Search for the cell housing the specified text and yield its (x, y) center coordinate. 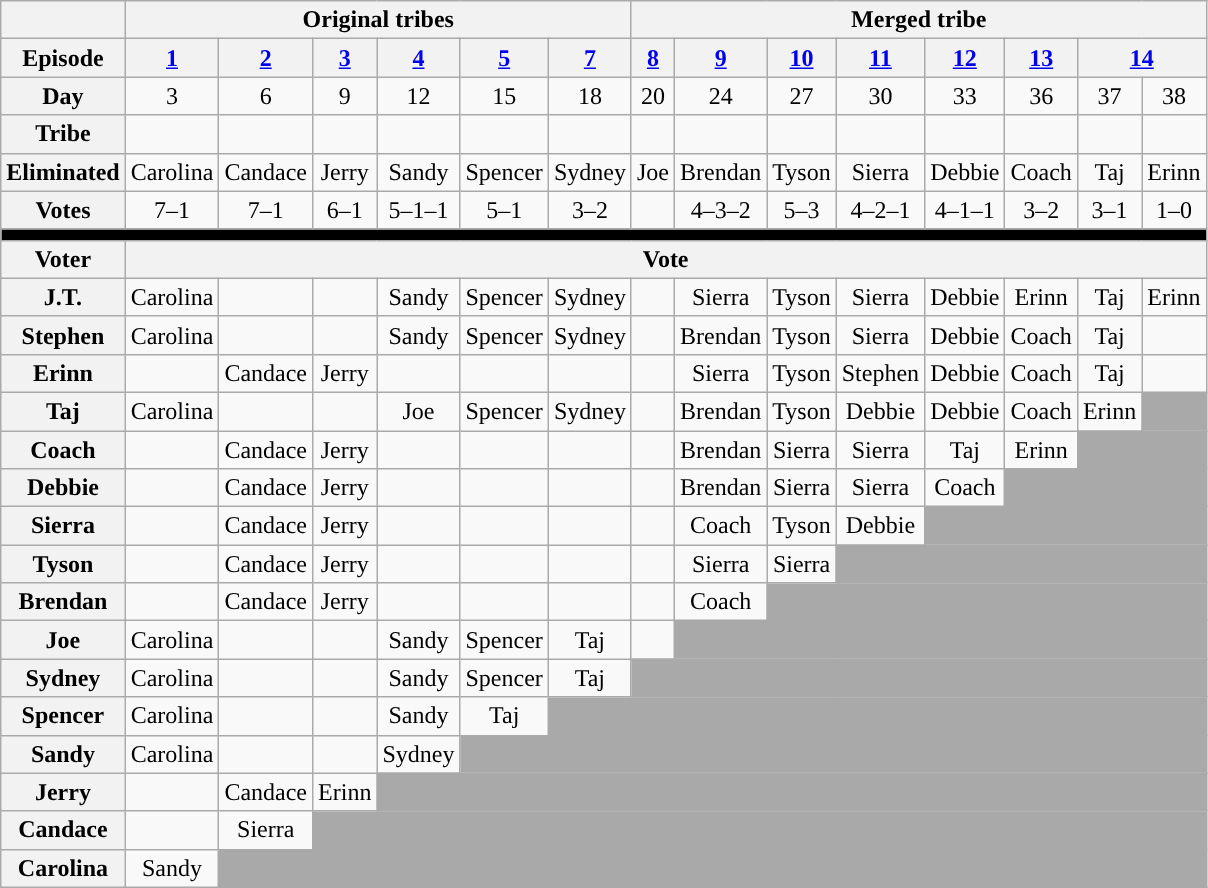
1 (172, 58)
4–3–2 (720, 210)
5 (504, 58)
6–1 (345, 210)
3–1 (1109, 210)
10 (802, 58)
11 (880, 58)
27 (802, 96)
20 (652, 96)
4 (418, 58)
Tribe (63, 134)
37 (1109, 96)
Vote (666, 259)
8 (652, 58)
30 (880, 96)
18 (590, 96)
14 (1142, 58)
J.T. (63, 297)
4–2–1 (880, 210)
Eliminated (63, 172)
6 (266, 96)
Voter (63, 259)
5–3 (802, 210)
2 (266, 58)
24 (720, 96)
5–1 (504, 210)
Votes (63, 210)
Merged tribe (918, 20)
13 (1041, 58)
4–1–1 (965, 210)
38 (1174, 96)
33 (965, 96)
5–1–1 (418, 210)
Day (63, 96)
Episode (63, 58)
7 (590, 58)
1–0 (1174, 210)
Original tribes (378, 20)
36 (1041, 96)
15 (504, 96)
